Search for the cell housing the specified text and yield its (x, y) center coordinate. 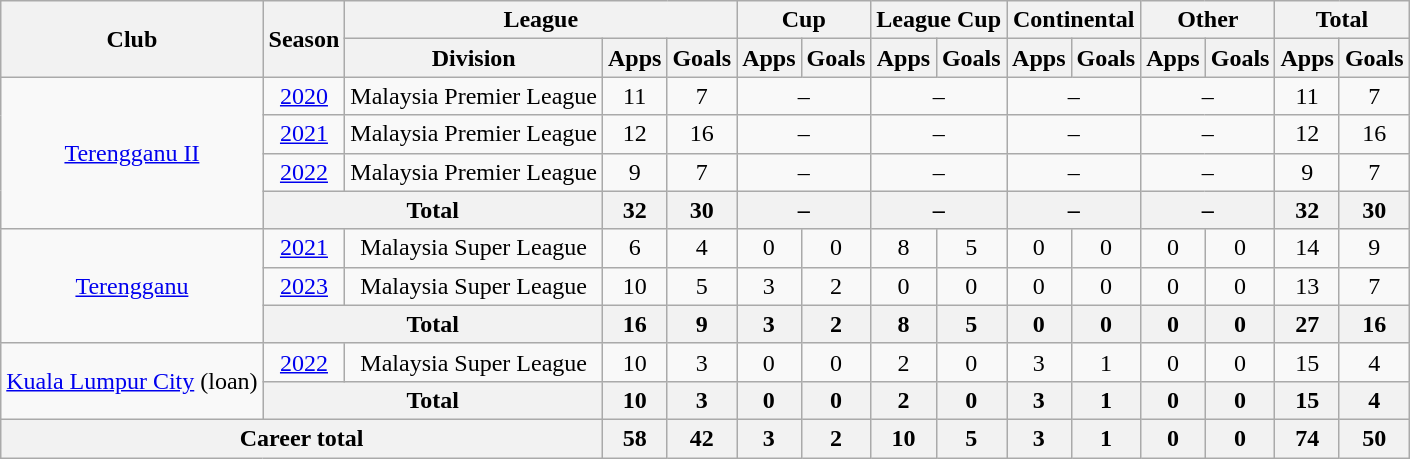
74 (1307, 438)
Terengganu (132, 286)
6 (634, 248)
2023 (304, 286)
Terengganu II (132, 153)
27 (1307, 324)
42 (702, 438)
Other (1208, 20)
League Cup (939, 20)
League (541, 20)
Continental (1074, 20)
Career total (302, 438)
14 (1307, 248)
Cup (804, 20)
2020 (304, 96)
Season (304, 39)
50 (1374, 438)
Club (132, 39)
Division (474, 58)
Kuala Lumpur City (loan) (132, 381)
13 (1307, 286)
58 (634, 438)
